Provide the [X, Y] coordinate of the cell's center where the given text is located.  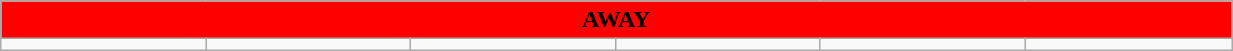
AWAY [616, 20]
